Detect which cell encompasses the target text, then output its [X, Y] center coordinate. 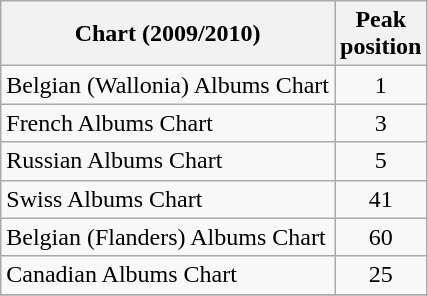
5 [380, 161]
1 [380, 85]
Belgian (Flanders) Albums Chart [168, 237]
3 [380, 123]
Swiss Albums Chart [168, 199]
Canadian Albums Chart [168, 275]
41 [380, 199]
Russian Albums Chart [168, 161]
25 [380, 275]
Belgian (Wallonia) Albums Chart [168, 85]
Chart (2009/2010) [168, 34]
60 [380, 237]
French Albums Chart [168, 123]
Peakposition [380, 34]
